From the cell containing the given text, extract its center point as (x, y) coordinate. 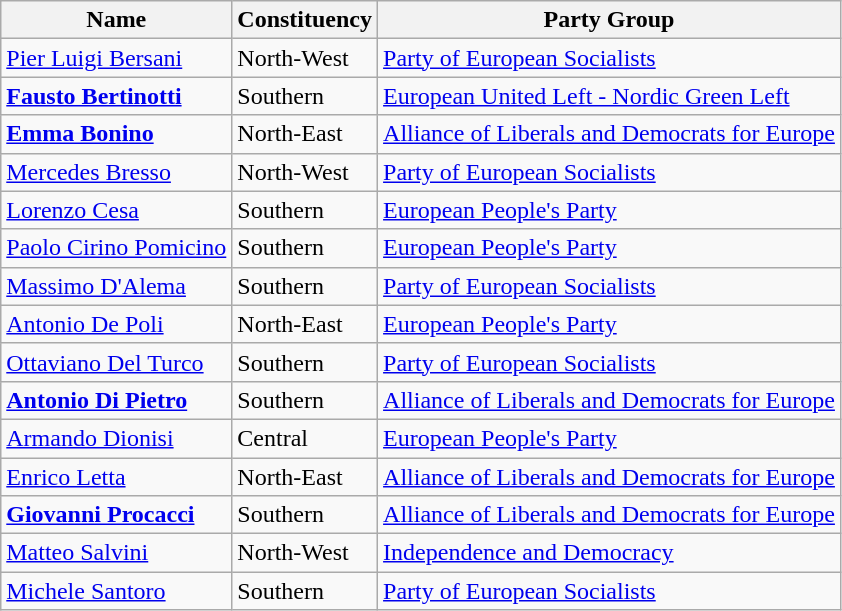
Pier Luigi Bersani (116, 58)
Fausto Bertinotti (116, 96)
Matteo Salvini (116, 553)
Constituency (305, 20)
Ottaviano Del Turco (116, 362)
Giovanni Procacci (116, 515)
Massimo D'Alema (116, 286)
Central (305, 438)
Antonio Di Pietro (116, 400)
Name (116, 20)
Lorenzo Cesa (116, 210)
Party Group (610, 20)
Antonio De Poli (116, 324)
Mercedes Bresso (116, 172)
Emma Bonino (116, 134)
Armando Dionisi (116, 438)
Enrico Letta (116, 477)
Michele Santoro (116, 591)
Paolo Cirino Pomicino (116, 248)
European United Left - Nordic Green Left (610, 96)
Independence and Democracy (610, 553)
